Search for the cell housing the specified text and yield its (X, Y) center coordinate. 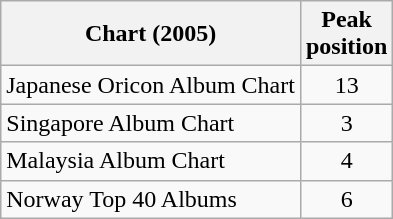
13 (346, 85)
6 (346, 199)
Japanese Oricon Album Chart (151, 85)
Chart (2005) (151, 34)
4 (346, 161)
Norway Top 40 Albums (151, 199)
Singapore Album Chart (151, 123)
Peakposition (346, 34)
3 (346, 123)
Malaysia Album Chart (151, 161)
